Find where the given text appears and provide that cell's center as (x, y) coordinate. 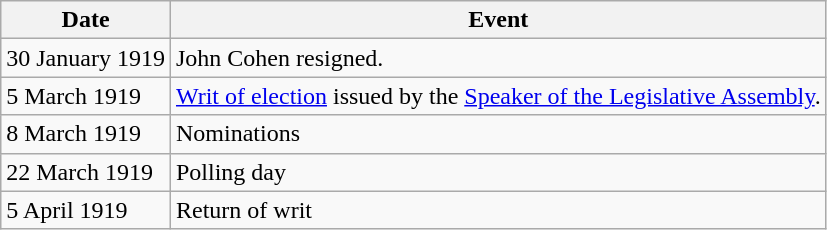
5 April 1919 (86, 210)
Event (498, 20)
Return of writ (498, 210)
John Cohen resigned. (498, 58)
Nominations (498, 134)
Date (86, 20)
Polling day (498, 172)
5 March 1919 (86, 96)
Writ of election issued by the Speaker of the Legislative Assembly. (498, 96)
22 March 1919 (86, 172)
8 March 1919 (86, 134)
30 January 1919 (86, 58)
